Find where the given text appears and provide that cell's center as (x, y) coordinate. 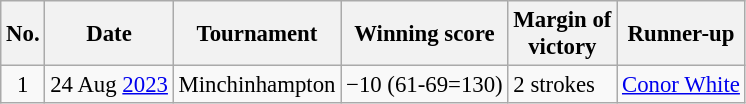
2 strokes (562, 85)
24 Aug 2023 (109, 85)
1 (23, 85)
Date (109, 34)
Conor White (682, 85)
No. (23, 34)
Winning score (424, 34)
Minchinhampton (257, 85)
Margin ofvictory (562, 34)
−10 (61-69=130) (424, 85)
Runner-up (682, 34)
Tournament (257, 34)
